From the cell containing the given text, extract its center point as (x, y) coordinate. 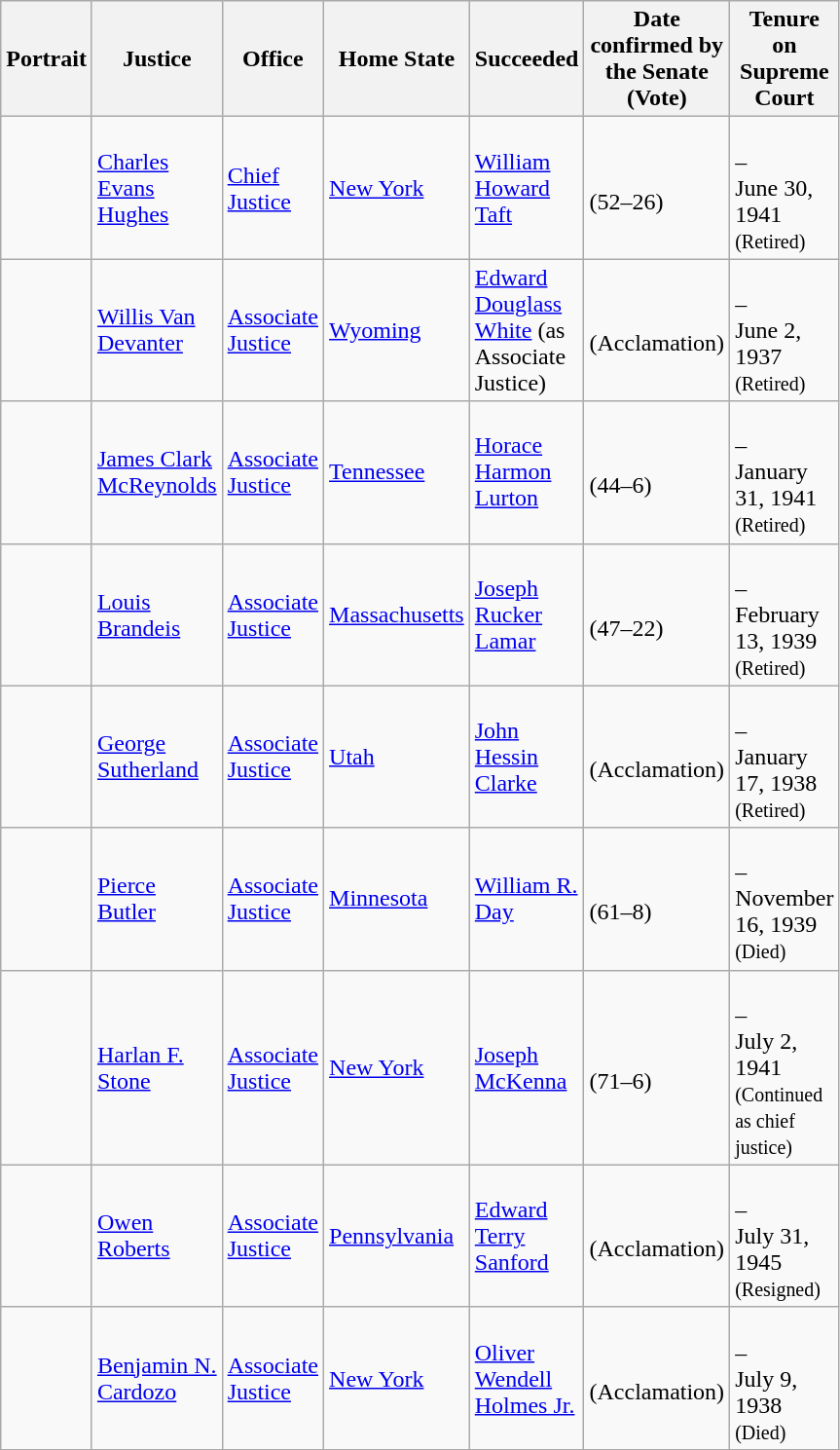
(61–8) (657, 899)
(47–22) (657, 614)
Justice (157, 58)
William R. Day (527, 899)
Joseph Rucker Lamar (527, 614)
Home State (397, 58)
(71–6) (657, 1067)
Date confirmed by the Senate(Vote) (657, 58)
–July 9, 1938(Died) (785, 1378)
Succeeded (527, 58)
Edward Terry Sanford (527, 1236)
Wyoming (397, 330)
(44–6) (657, 472)
–July 2, 1941(Continued as chief justice) (785, 1067)
Tenure on Supreme Court (785, 58)
Willis Van Devanter (157, 330)
Minnesota (397, 899)
Benjamin N. Cardozo (157, 1378)
Charles Evans Hughes (157, 188)
–January 17, 1938(Retired) (785, 757)
Louis Brandeis (157, 614)
James Clark McReynolds (157, 472)
–July 31, 1945(Resigned) (785, 1236)
(52–26) (657, 188)
Portrait (47, 58)
Utah (397, 757)
–January 31, 1941(Retired) (785, 472)
Pennsylvania (397, 1236)
–February 13, 1939(Retired) (785, 614)
–June 2, 1937(Retired) (785, 330)
Massachusetts (397, 614)
William Howard Taft (527, 188)
Joseph McKenna (527, 1067)
Pierce Butler (157, 899)
Horace Harmon Lurton (527, 472)
Harlan F. Stone (157, 1067)
–June 30, 1941(Retired) (785, 188)
Owen Roberts (157, 1236)
Edward Douglass White (as Associate Justice) (527, 330)
–November 16, 1939(Died) (785, 899)
Tennessee (397, 472)
Chief Justice (273, 188)
George Sutherland (157, 757)
Oliver Wendell Holmes Jr. (527, 1378)
Office (273, 58)
John Hessin Clarke (527, 757)
